Return the (x, y) coordinate for the center point of the cell that contains the specified text.  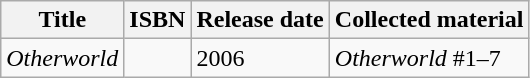
ISBN (158, 20)
Collected material (429, 20)
Release date (260, 20)
2006 (260, 58)
Otherworld (62, 58)
Otherworld #1–7 (429, 58)
Title (62, 20)
